Provide the [x, y] coordinate of the cell's center where the given text is located.  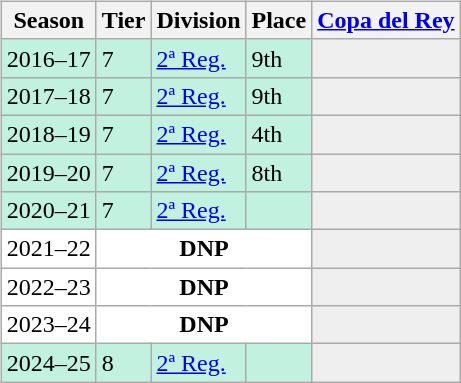
2019–20 [48, 173]
2018–19 [48, 134]
Place [279, 20]
4th [279, 134]
Division [198, 20]
8 [124, 363]
Tier [124, 20]
2017–18 [48, 96]
Copa del Rey [386, 20]
Season [48, 20]
2024–25 [48, 363]
2016–17 [48, 58]
8th [279, 173]
2021–22 [48, 249]
2020–21 [48, 211]
2022–23 [48, 287]
2023–24 [48, 325]
